Determine the [X, Y] coordinate at the center of the cell enclosing the given text.  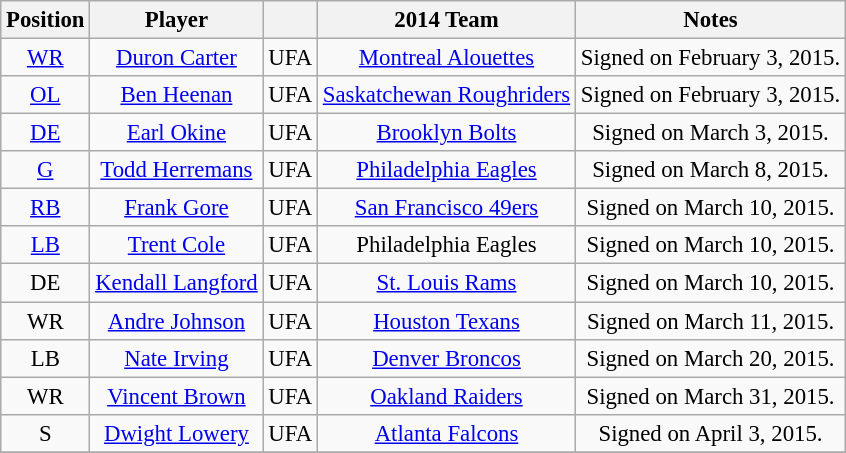
Frank Gore [176, 208]
OL [46, 95]
Duron Carter [176, 58]
Denver Broncos [447, 358]
Signed on April 3, 2015. [710, 433]
Todd Herremans [176, 170]
Signed on March 20, 2015. [710, 358]
Dwight Lowery [176, 433]
Saskatchewan Roughriders [447, 95]
Signed on March 11, 2015. [710, 321]
San Francisco 49ers [447, 208]
St. Louis Rams [447, 283]
Andre Johnson [176, 321]
Ben Heenan [176, 95]
Vincent Brown [176, 396]
Notes [710, 20]
Trent Cole [176, 245]
S [46, 433]
Kendall Langford [176, 283]
Oakland Raiders [447, 396]
Atlanta Falcons [447, 433]
2014 Team [447, 20]
Signed on March 31, 2015. [710, 396]
Earl Okine [176, 133]
Montreal Alouettes [447, 58]
Brooklyn Bolts [447, 133]
Nate Irving [176, 358]
G [46, 170]
Player [176, 20]
Houston Texans [447, 321]
RB [46, 208]
Position [46, 20]
Signed on March 8, 2015. [710, 170]
Signed on March 3, 2015. [710, 133]
